Detect which cell encompasses the target text, then output its (x, y) center coordinate. 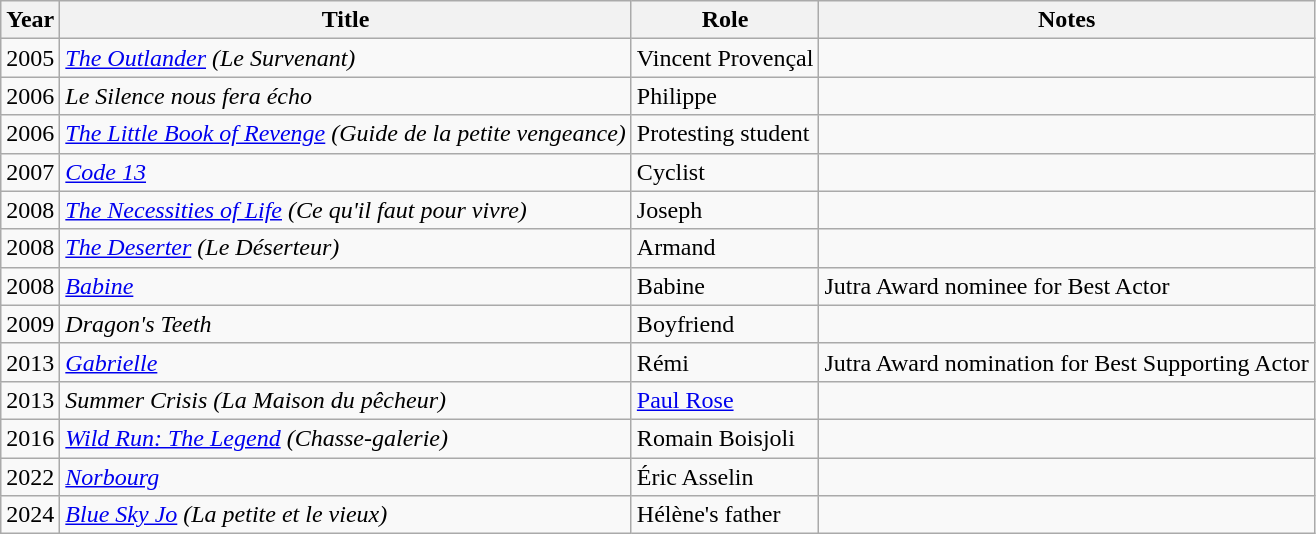
Hélène's father (725, 515)
Paul Rose (725, 400)
2005 (30, 58)
Title (346, 20)
Rémi (725, 362)
Role (725, 20)
Boyfriend (725, 324)
Romain Boisjoli (725, 438)
Éric Asselin (725, 477)
Gabrielle (346, 362)
The Little Book of Revenge (Guide de la petite vengeance) (346, 134)
Protesting student (725, 134)
Vincent Provençal (725, 58)
Code 13 (346, 172)
Summer Crisis (La Maison du pêcheur) (346, 400)
Notes (1066, 20)
Le Silence nous fera écho (346, 96)
The Outlander (Le Survenant) (346, 58)
The Necessities of Life (Ce qu'il faut pour vivre) (346, 210)
Blue Sky Jo (La petite et le vieux) (346, 515)
Philippe (725, 96)
2022 (30, 477)
2009 (30, 324)
The Deserter (Le Déserteur) (346, 248)
Dragon's Teeth (346, 324)
Jutra Award nomination for Best Supporting Actor (1066, 362)
2024 (30, 515)
Year (30, 20)
Armand (725, 248)
Cyclist (725, 172)
2007 (30, 172)
2016 (30, 438)
Jutra Award nominee for Best Actor (1066, 286)
Norbourg (346, 477)
Joseph (725, 210)
Wild Run: The Legend (Chasse-galerie) (346, 438)
